Extract the [X, Y] coordinate from the center of the cell holding the provided text.  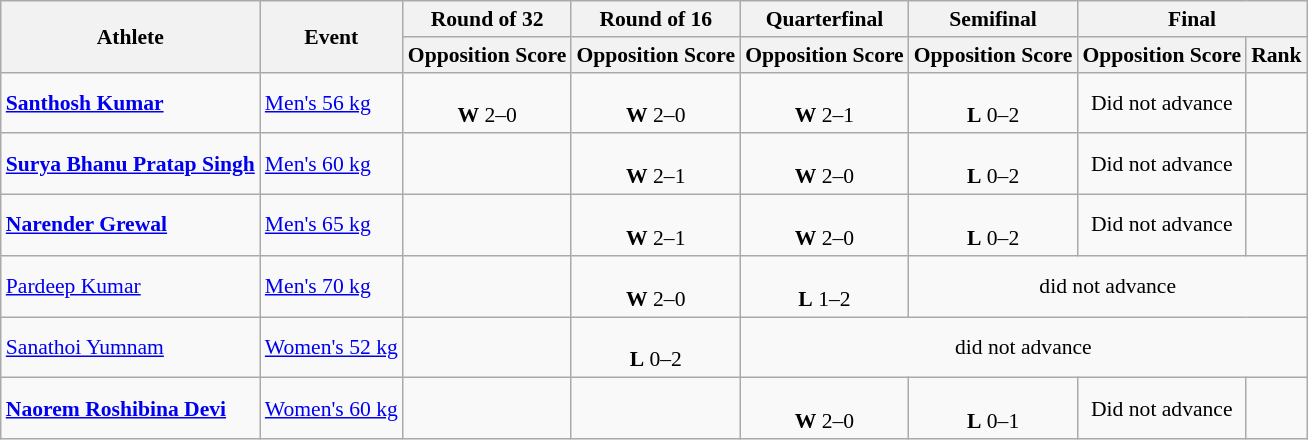
L 0–1 [994, 408]
Women's 52 kg [332, 348]
Rank [1276, 55]
Santhosh Kumar [130, 102]
Men's 60 kg [332, 164]
Narender Grewal [130, 226]
L 1–2 [824, 286]
Men's 56 kg [332, 102]
Men's 70 kg [332, 286]
Quarterfinal [824, 19]
Naorem Roshibina Devi [130, 408]
Semifinal [994, 19]
Men's 65 kg [332, 226]
Round of 32 [488, 19]
Round of 16 [656, 19]
Surya Bhanu Pratap Singh [130, 164]
Athlete [130, 36]
Event [332, 36]
Women's 60 kg [332, 408]
Final [1192, 19]
Sanathoi Yumnam [130, 348]
Pardeep Kumar [130, 286]
